Locate the cell with the specified text and output its (x, y) center coordinate. 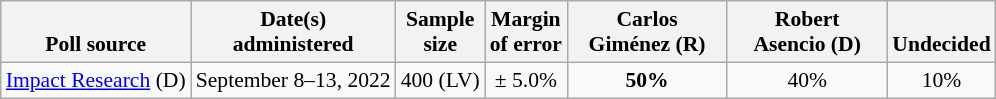
Poll source (96, 32)
Samplesize (440, 32)
40% (807, 80)
400 (LV) (440, 80)
± 5.0% (526, 80)
Marginof error (526, 32)
September 8–13, 2022 (294, 80)
Undecided (941, 32)
Date(s)administered (294, 32)
10% (941, 80)
Impact Research (D) (96, 80)
RobertAsencio (D) (807, 32)
CarlosGiménez (R) (647, 32)
50% (647, 80)
